Output the (X, Y) coordinate of the center of the cell containing the given text.  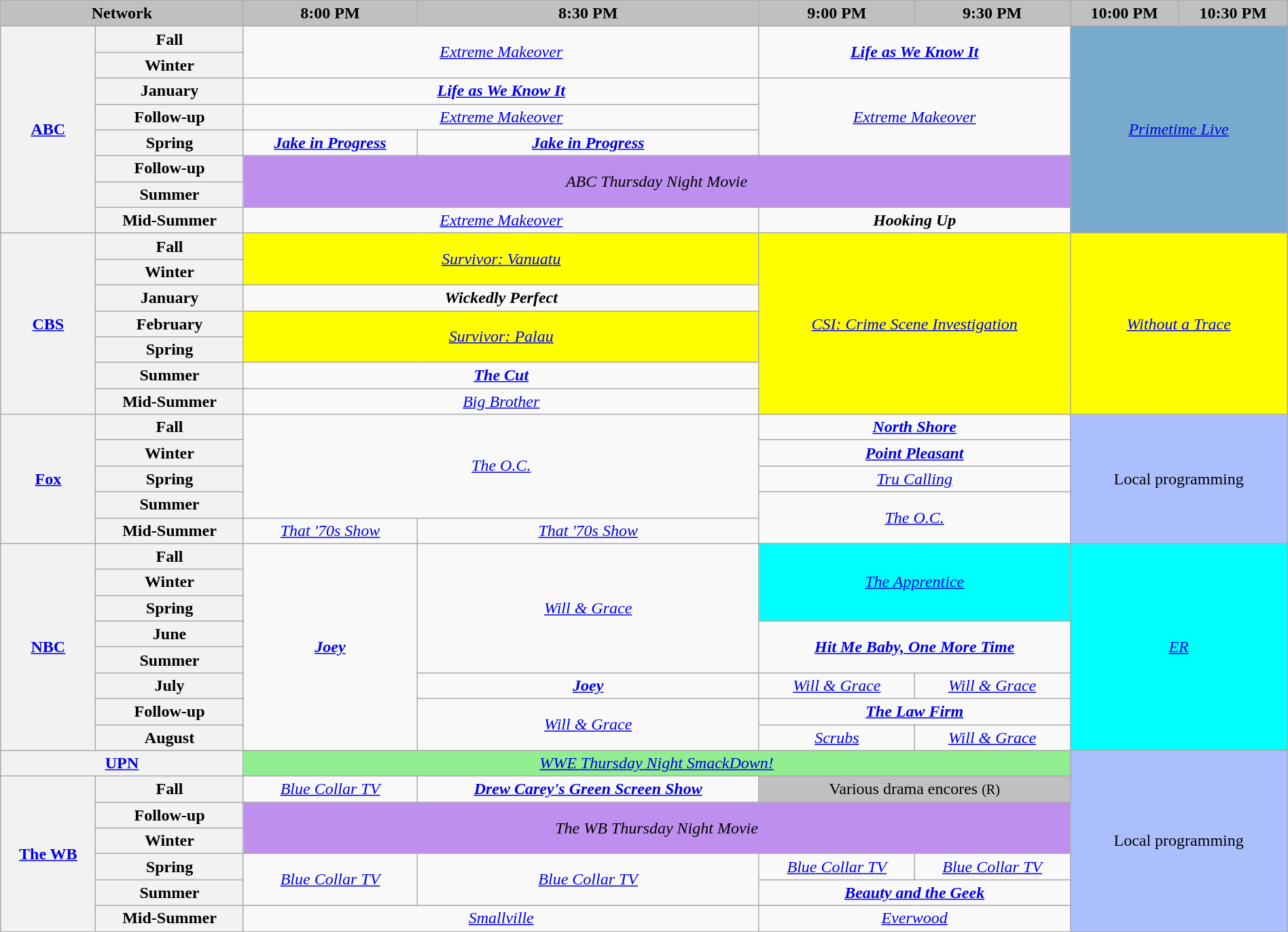
CBS (48, 323)
The Cut (501, 376)
February (170, 324)
ABC (48, 130)
Hit Me Baby, One More Time (914, 647)
Without a Trace (1179, 323)
June (170, 634)
Beauty and the Geek (914, 893)
Point Pleasant (914, 453)
ABC Thursday Night Movie (656, 181)
WWE Thursday Night SmackDown! (656, 764)
Hooking Up (914, 220)
The WB Thursday Night Movie (656, 828)
9:30 PM (992, 14)
10:00 PM (1124, 14)
The Apprentice (914, 582)
CSI: Crime Scene Investigation (914, 323)
July (170, 685)
8:00 PM (330, 14)
Wickedly Perfect (501, 298)
Big Brother (501, 401)
August (170, 737)
The WB (48, 854)
North Shore (914, 427)
ER (1179, 647)
Various drama encores (R) (914, 789)
10:30 PM (1233, 14)
Everwood (914, 918)
UPN (122, 764)
Tru Calling (914, 479)
NBC (48, 647)
Scrubs (837, 737)
Network (122, 14)
Survivor: Vanuatu (501, 259)
Survivor: Palau (501, 337)
9:00 PM (837, 14)
Fox (48, 479)
8:30 PM (588, 14)
Primetime Live (1179, 130)
Smallville (501, 918)
Drew Carey's Green Screen Show (588, 789)
The Law Firm (914, 711)
